Return [X, Y] of the center of cell containing provided text 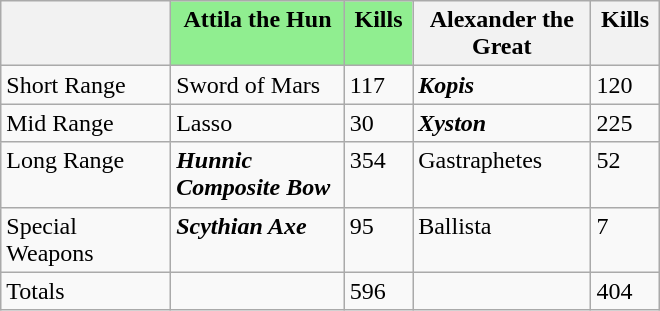
Hunnic Composite Bow [258, 174]
Ballista [502, 240]
404 [625, 291]
7 [625, 240]
Totals [86, 291]
Long Range [86, 174]
95 [378, 240]
117 [378, 85]
Kopis [502, 85]
52 [625, 174]
Alexander the Great [502, 34]
Mid Range [86, 123]
Lasso [258, 123]
Attila the Hun [258, 34]
120 [625, 85]
Gastraphetes [502, 174]
Scythian Axe [258, 240]
Xyston [502, 123]
30 [378, 123]
596 [378, 291]
Sword of Mars [258, 85]
Special Weapons [86, 240]
354 [378, 174]
Short Range [86, 85]
225 [625, 123]
